Extract the (x, y) coordinate from the center of the cell holding the provided text.  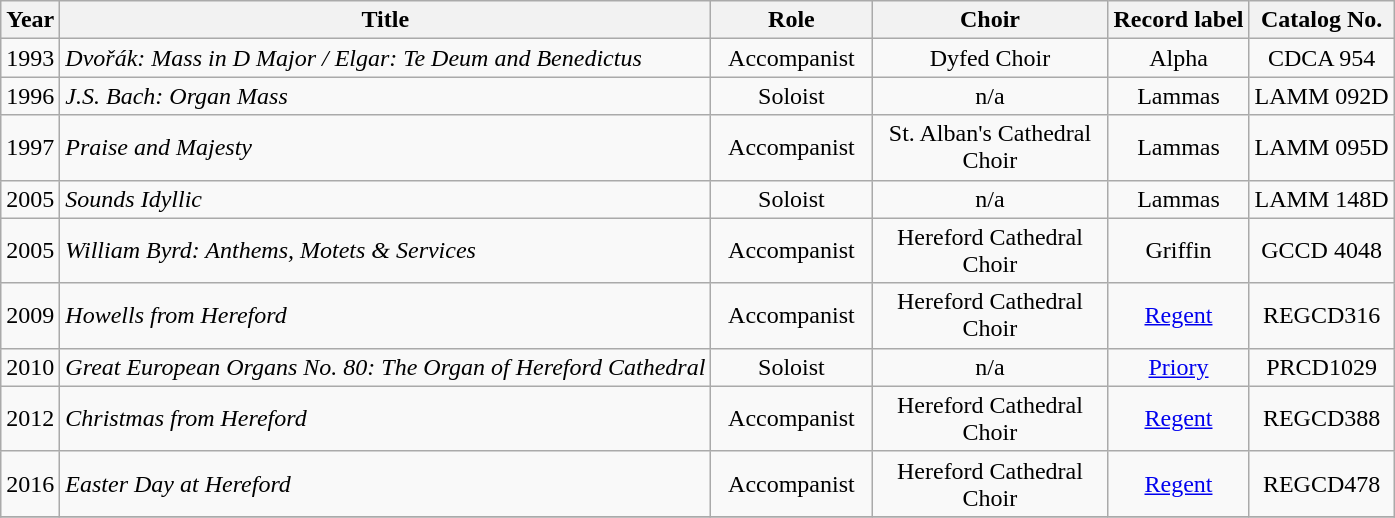
Alpha (1178, 58)
William Byrd: Anthems, Motets & Services (386, 250)
Praise and Majesty (386, 148)
2010 (30, 367)
2016 (30, 484)
REGCD388 (1322, 418)
St. Alban's Cathedral Choir (990, 148)
1993 (30, 58)
Choir (990, 20)
Year (30, 20)
Dyfed Choir (990, 58)
GCCD 4048 (1322, 250)
Role (792, 20)
Howells from Hereford (386, 316)
LAMM 092D (1322, 96)
Record label (1178, 20)
LAMM 148D (1322, 199)
1996 (30, 96)
REGCD316 (1322, 316)
Dvořák: Mass in D Major / Elgar: Te Deum and Benedictus (386, 58)
1997 (30, 148)
Catalog No. (1322, 20)
CDCA 954 (1322, 58)
LAMM 095D (1322, 148)
Griffin (1178, 250)
2009 (30, 316)
2012 (30, 418)
Christmas from Hereford (386, 418)
Title (386, 20)
J.S. Bach: Organ Mass (386, 96)
Sounds Idyllic (386, 199)
REGCD478 (1322, 484)
Priory (1178, 367)
Easter Day at Hereford (386, 484)
PRCD1029 (1322, 367)
Great European Organs No. 80: The Organ of Hereford Cathedral (386, 367)
